Extract the [X, Y] coordinate from the center of the cell holding the provided text.  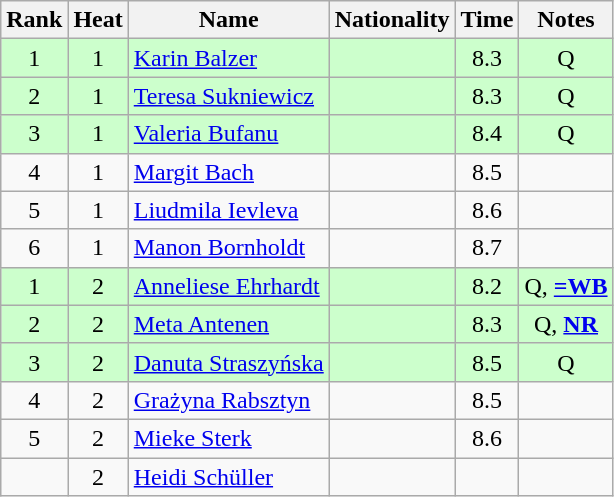
8.2 [487, 286]
Meta Antenen [228, 324]
Rank [34, 20]
Anneliese Ehrhardt [228, 286]
Name [228, 20]
Karin Balzer [228, 58]
6 [34, 248]
Heidi Schüller [228, 477]
Nationality [392, 20]
Manon Bornholdt [228, 248]
Grażyna Rabsztyn [228, 400]
Margit Bach [228, 172]
Time [487, 20]
Q, NR [566, 324]
8.7 [487, 248]
Notes [566, 20]
Danuta Straszyńska [228, 362]
Mieke Sterk [228, 438]
Teresa Sukniewicz [228, 96]
Liudmila Ievleva [228, 210]
Heat [98, 20]
Q, =WB [566, 286]
Valeria Bufanu [228, 134]
8.4 [487, 134]
